Pinpoint the cell where the given text exists, returning its (x, y) midpoint coordinate. 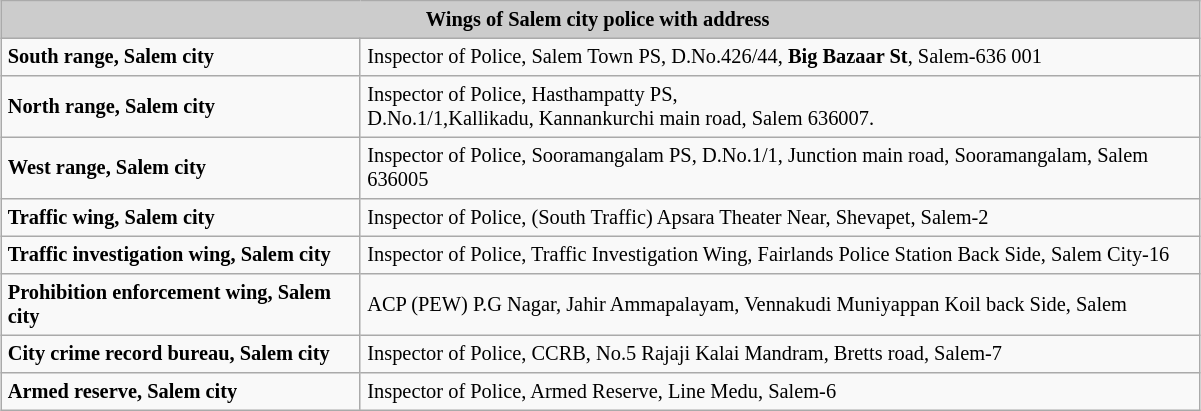
West range, Salem city (181, 168)
Traffic investigation wing, Salem city (181, 255)
Inspector of Police, Sooramangalam PS, D.No.1/1, Junction main road, Sooramangalam, Salem 636005 (780, 168)
Prohibition enforcement wing, Salem city (181, 305)
North range, Salem city (181, 107)
Inspector of Police, (South Traffic) Apsara Theater Near, Shevapet, Salem-2 (780, 218)
Armed reserve, Salem city (181, 392)
ACP (PEW) P.G Nagar, Jahir Ammapalayam, Vennakudi Muniyappan Koil back Side, Salem (780, 305)
Inspector of Police, Traffic Investigation Wing, Fairlands Police Station Back Side, Salem City-16 (780, 255)
South range, Salem city (181, 57)
Wings of Salem city police with address (600, 20)
City crime record bureau, Salem city (181, 354)
Inspector of Police, Salem Town PS, D.No.426/44, Big Bazaar St, Salem-636 001 (780, 57)
Inspector of Police, Hasthampatty PS,D.No.1/1,Kallikadu, Kannankurchi main road, Salem 636007. (780, 107)
Inspector of Police, CCRB, No.5 Rajaji Kalai Mandram, Bretts road, Salem-7 (780, 354)
Inspector of Police, Armed Reserve, Line Medu, Salem-6 (780, 392)
Traffic wing, Salem city (181, 218)
